Determine the [X, Y] coordinate at the center of the cell enclosing the given text.  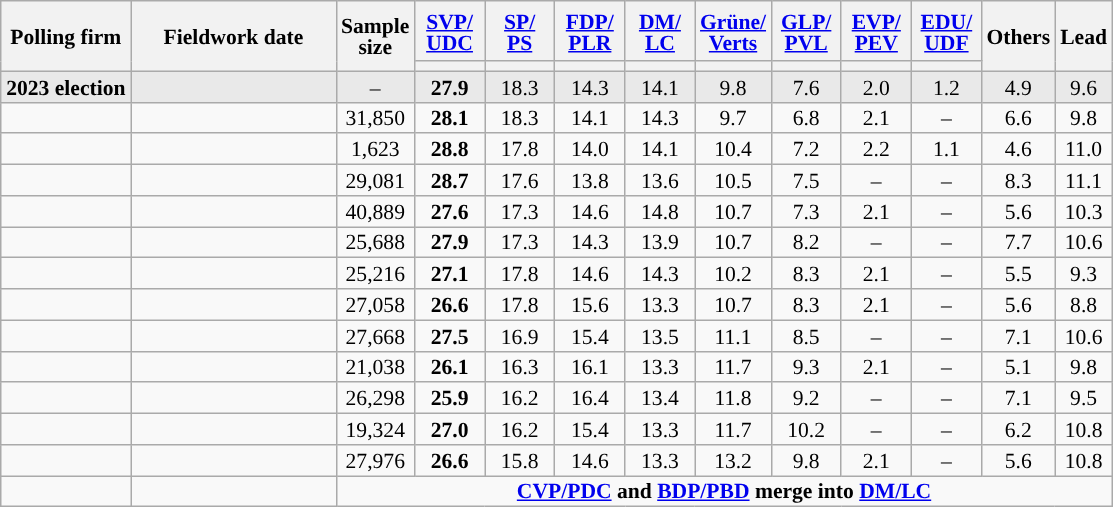
10.3 [1084, 212]
16.3 [520, 366]
16.9 [520, 336]
1.1 [946, 150]
6.6 [1018, 118]
27.6 [449, 212]
16.1 [590, 366]
9.6 [1084, 86]
19,324 [375, 430]
FDP/PLR [590, 31]
8.8 [1084, 304]
14.0 [590, 150]
28.7 [449, 180]
5.5 [1018, 274]
17.6 [520, 180]
29,081 [375, 180]
27.0 [449, 430]
11.8 [733, 398]
13.4 [660, 398]
4.9 [1018, 86]
27,668 [375, 336]
27,976 [375, 460]
26,298 [375, 398]
7.6 [806, 86]
28.8 [449, 150]
2023 election [66, 86]
Polling firm [66, 36]
9.7 [733, 118]
DM/LC [660, 31]
Fieldwork date [234, 36]
27,058 [375, 304]
10.5 [733, 180]
1.2 [946, 86]
9.5 [1084, 398]
8.2 [806, 242]
2.0 [876, 86]
13.8 [590, 180]
10.4 [733, 150]
25,688 [375, 242]
11.0 [1084, 150]
Samplesize [375, 36]
9.2 [806, 398]
6.2 [1018, 430]
Others [1018, 36]
13.2 [733, 460]
EVP/PEV [876, 31]
13.5 [660, 336]
SP/PS [520, 31]
7.3 [806, 212]
28.1 [449, 118]
31,850 [375, 118]
Lead [1084, 36]
4.6 [1018, 150]
6.8 [806, 118]
8.5 [806, 336]
21,038 [375, 366]
2.2 [876, 150]
Grüne/Verts [733, 31]
5.1 [1018, 366]
15.8 [520, 460]
CVP/PDC and BDP/PBD merge into DM/LC [724, 492]
7.5 [806, 180]
15.6 [590, 304]
25.9 [449, 398]
SVP/UDC [449, 31]
GLP/PVL [806, 31]
27.5 [449, 336]
25,216 [375, 274]
40,889 [375, 212]
7.7 [1018, 242]
EDU/UDF [946, 31]
16.4 [590, 398]
13.9 [660, 242]
1,623 [375, 150]
27.1 [449, 274]
7.2 [806, 150]
14.8 [660, 212]
26.1 [449, 366]
13.6 [660, 180]
